Capture the cell that displays the provided text and extract its [X, Y] central coordinate. 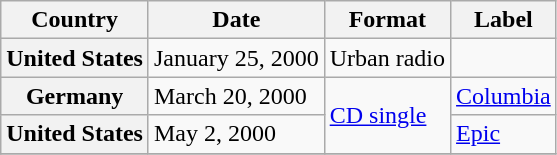
March 20, 2000 [236, 96]
Date [236, 20]
May 2, 2000 [236, 134]
Format [387, 20]
Urban radio [387, 58]
Columbia [504, 96]
January 25, 2000 [236, 58]
Epic [504, 134]
Germany [75, 96]
CD single [387, 115]
Label [504, 20]
Country [75, 20]
